Pinpoint the cell where the given text exists, returning its [x, y] midpoint coordinate. 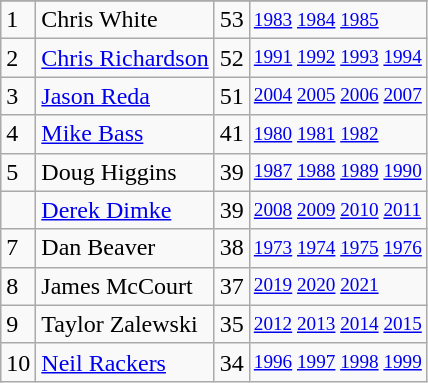
3 [18, 96]
10 [18, 362]
35 [232, 324]
Derek Dimke [125, 210]
Neil Rackers [125, 362]
1996 1997 1998 1999 [338, 362]
38 [232, 248]
7 [18, 248]
2004 2005 2006 2007 [338, 96]
1973 1974 1975 1976 [338, 248]
Jason Reda [125, 96]
1 [18, 20]
41 [232, 134]
2008 2009 2010 2011 [338, 210]
1991 1992 1993 1994 [338, 58]
Taylor Zalewski [125, 324]
5 [18, 172]
Mike Bass [125, 134]
53 [232, 20]
9 [18, 324]
Dan Beaver [125, 248]
Chris White [125, 20]
1980 1981 1982 [338, 134]
4 [18, 134]
2019 2020 2021 [338, 286]
Chris Richardson [125, 58]
51 [232, 96]
34 [232, 362]
1987 1988 1989 1990 [338, 172]
8 [18, 286]
James McCourt [125, 286]
37 [232, 286]
52 [232, 58]
1983 1984 1985 [338, 20]
Doug Higgins [125, 172]
2 [18, 58]
2012 2013 2014 2015 [338, 324]
